For the text-containing cell, return its midpoint in (X, Y) coordinate format. 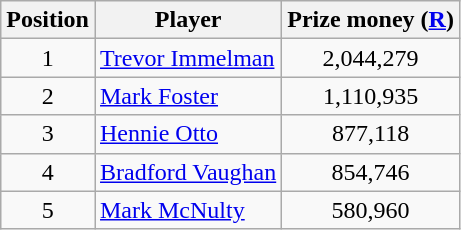
1,110,935 (371, 96)
Player (188, 20)
Trevor Immelman (188, 58)
2 (48, 96)
4 (48, 172)
3 (48, 134)
580,960 (371, 210)
Prize money (R) (371, 20)
5 (48, 210)
Mark Foster (188, 96)
877,118 (371, 134)
Mark McNulty (188, 210)
854,746 (371, 172)
Bradford Vaughan (188, 172)
1 (48, 58)
Hennie Otto (188, 134)
2,044,279 (371, 58)
Position (48, 20)
